Capture the cell that displays the provided text and extract its [x, y] central coordinate. 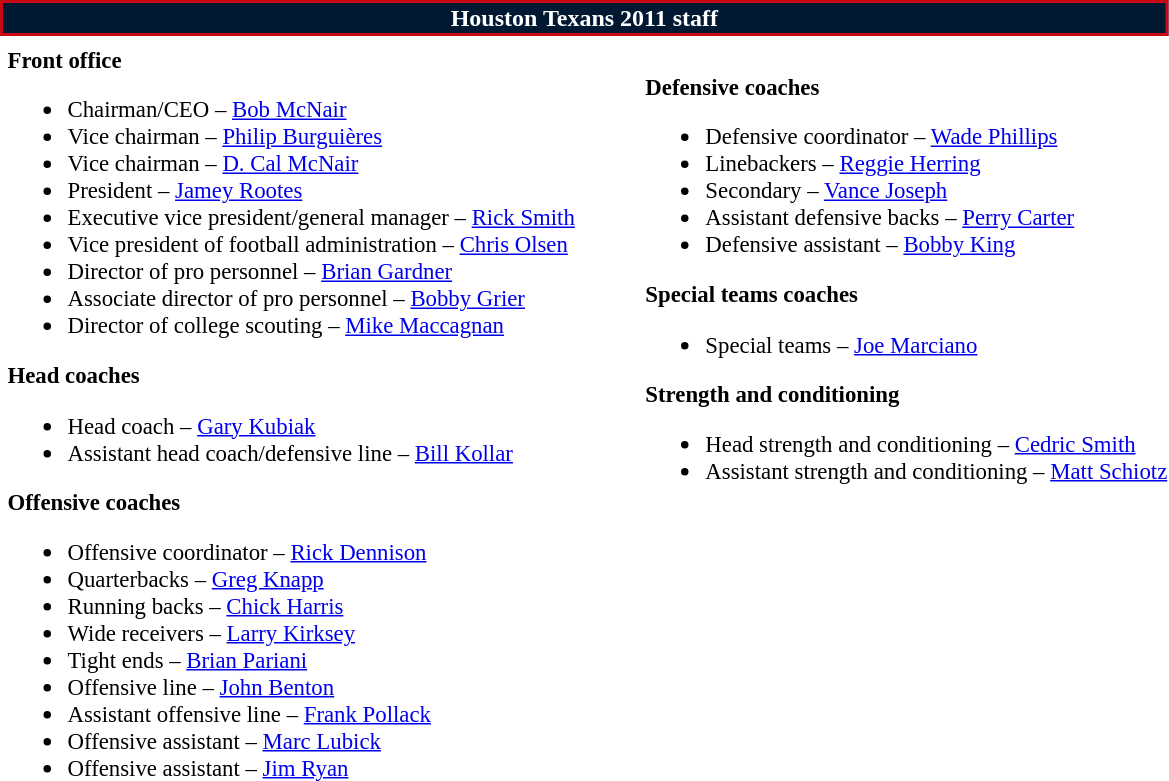
Houston Texans 2011 staff [584, 18]
